From the cell containing the given text, extract its center point as [x, y] coordinate. 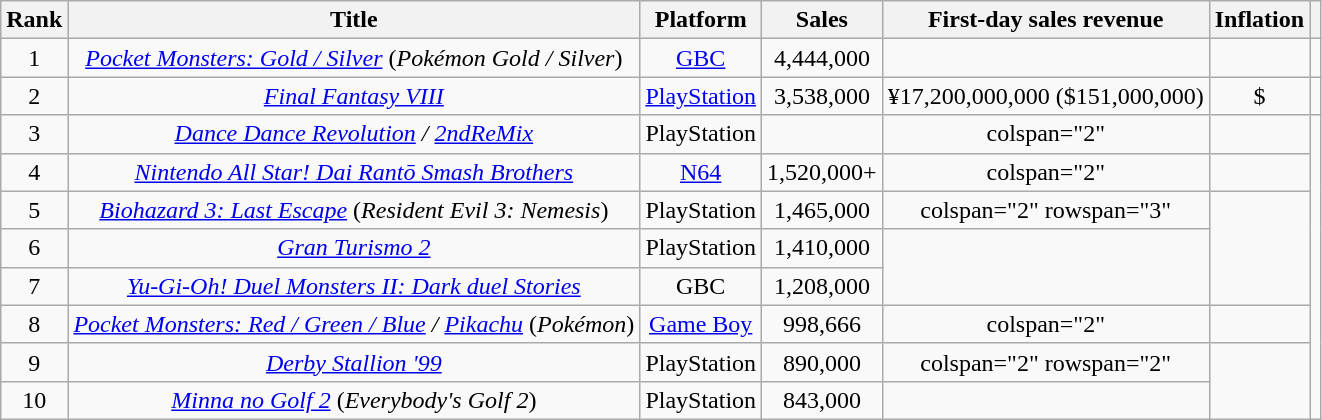
1,410,000 [822, 248]
1,208,000 [822, 286]
2 [34, 96]
7 [34, 286]
colspan="2" rowspan="3" [1046, 210]
Nintendo All Star! Dai Rantō Smash Brothers [354, 172]
Dance Dance Revolution / 2ndReMix [354, 134]
Yu-Gi-Oh! Duel Monsters II: Dark duel Stories [354, 286]
3,538,000 [822, 96]
Minna no Golf 2 (Everybody's Golf 2) [354, 400]
1 [34, 58]
4 [34, 172]
Inflation [1259, 20]
Gran Turismo 2 [354, 248]
Sales [822, 20]
1,465,000 [822, 210]
$ [1259, 96]
Pocket Monsters: Gold / Silver (Pokémon Gold / Silver) [354, 58]
Biohazard 3: Last Escape (Resident Evil 3: Nemesis) [354, 210]
Platform [701, 20]
9 [34, 362]
Pocket Monsters: Red / Green / Blue / Pikachu (Pokémon) [354, 324]
998,666 [822, 324]
¥17,200,000,000 ($151,000,000) [1046, 96]
1,520,000+ [822, 172]
Final Fantasy VIII [354, 96]
Game Boy [701, 324]
3 [34, 134]
Title [354, 20]
N64 [701, 172]
Derby Stallion '99 [354, 362]
8 [34, 324]
colspan="2" rowspan="2" [1046, 362]
843,000 [822, 400]
First-day sales revenue [1046, 20]
10 [34, 400]
4,444,000 [822, 58]
6 [34, 248]
5 [34, 210]
890,000 [822, 362]
Rank [34, 20]
